From the cell containing the given text, extract its center point as [X, Y] coordinate. 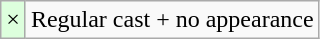
Regular cast + no appearance [172, 20]
× [14, 20]
